Capture the cell that displays the provided text and extract its [x, y] central coordinate. 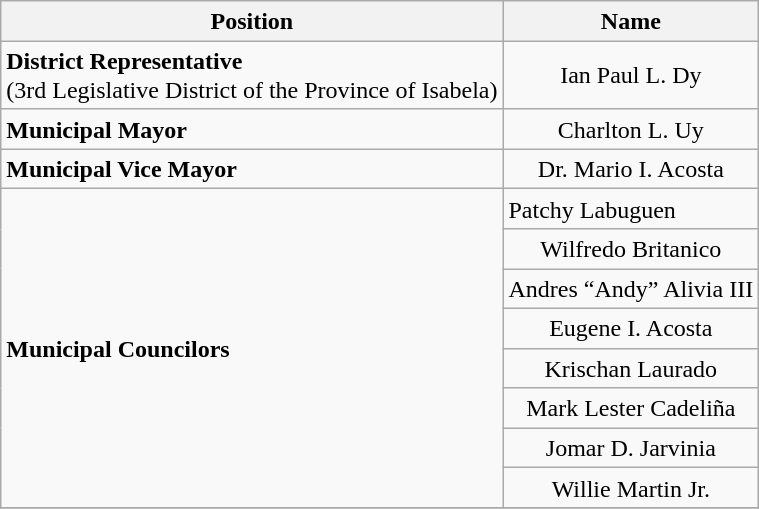
Name [631, 21]
Municipal Councilors [252, 348]
Municipal Mayor [252, 129]
Patchy Labuguen [631, 209]
Krischan Laurado [631, 368]
Mark Lester Cadeliña [631, 408]
Andres “Andy” Alivia III [631, 289]
Municipal Vice Mayor [252, 169]
Charlton L. Uy [631, 129]
Willie Martin Jr. [631, 488]
District Representative(3rd Legislative District of the Province of Isabela) [252, 76]
Position [252, 21]
Ian Paul L. Dy [631, 76]
Jomar D. Jarvinia [631, 448]
Eugene I. Acosta [631, 328]
Dr. Mario I. Acosta [631, 169]
Wilfredo Britanico [631, 249]
